Detect which cell encompasses the target text, then output its [x, y] center coordinate. 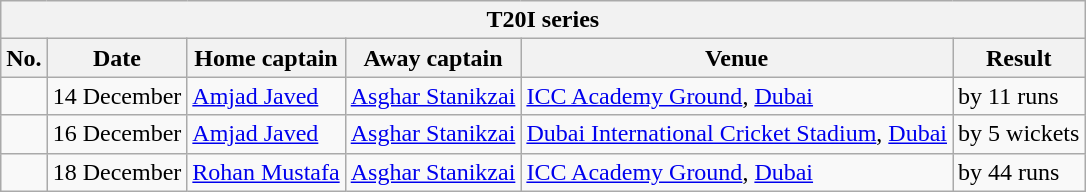
by 11 runs [1019, 96]
by 44 runs [1019, 172]
16 December [117, 134]
by 5 wickets [1019, 134]
18 December [117, 172]
Venue [737, 58]
Rohan Mustafa [266, 172]
Date [117, 58]
No. [24, 58]
Away captain [433, 58]
T20I series [543, 20]
Dubai International Cricket Stadium, Dubai [737, 134]
14 December [117, 96]
Home captain [266, 58]
Result [1019, 58]
